Detect which cell encompasses the target text, then output its [X, Y] center coordinate. 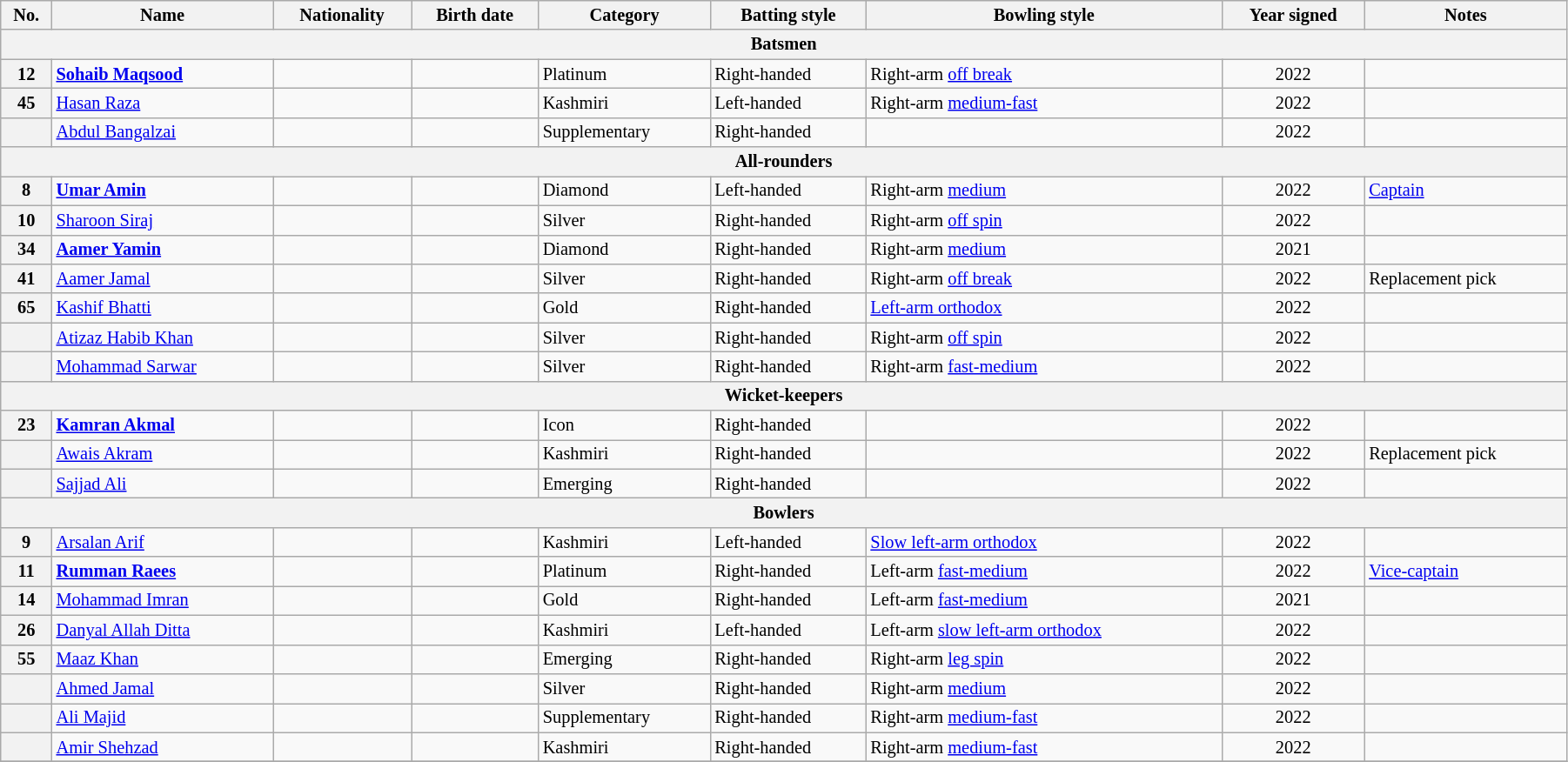
Maaz Khan [163, 659]
Aamer Jamal [163, 278]
Bowling style [1044, 15]
10 [26, 220]
Amir Shehzad [163, 747]
Danyal Allah Ditta [163, 630]
Atizaz Habib Khan [163, 338]
Kashif Bhatti [163, 308]
Vice-captain [1465, 571]
Right-arm fast-medium [1044, 366]
Umar Amin [163, 190]
Slow left-arm orthodox [1044, 542]
Mohammad Sarwar [163, 366]
Awais Akram [163, 454]
11 [26, 571]
12 [26, 74]
Left-arm slow left-arm orthodox [1044, 630]
Ali Majid [163, 718]
14 [26, 600]
Mohammad Imran [163, 600]
Batsmen [784, 44]
8 [26, 190]
Name [163, 15]
45 [26, 103]
Nationality [343, 15]
Birth date [474, 15]
Abdul Bangalzai [163, 132]
Sharoon Siraj [163, 220]
Batting style [788, 15]
34 [26, 250]
55 [26, 659]
Year signed [1293, 15]
Captain [1465, 190]
41 [26, 278]
No. [26, 15]
Bowlers [784, 512]
Sajjad Ali [163, 484]
Icon [625, 425]
Notes [1465, 15]
Arsalan Arif [163, 542]
Rumman Raees [163, 571]
23 [26, 425]
Hasan Raza [163, 103]
All-rounders [784, 162]
Ahmed Jamal [163, 688]
26 [26, 630]
9 [26, 542]
Sohaib Maqsood [163, 74]
Right-arm leg spin [1044, 659]
Kamran Akmal [163, 425]
Left-arm orthodox [1044, 308]
Category [625, 15]
Aamer Yamin [163, 250]
65 [26, 308]
Wicket-keepers [784, 396]
